Capture the cell that displays the provided text and extract its [x, y] central coordinate. 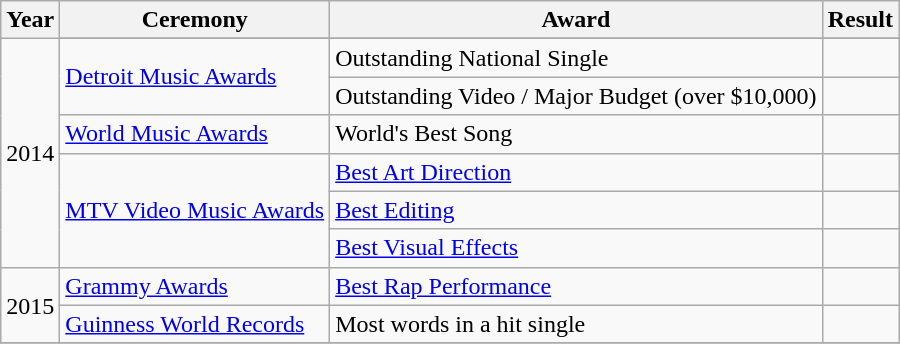
Year [30, 20]
Best Rap Performance [576, 286]
World Music Awards [195, 134]
Outstanding Video / Major Budget (over $10,000) [576, 96]
Grammy Awards [195, 286]
Award [576, 20]
Outstanding National Single [576, 58]
Most words in a hit single [576, 324]
2014 [30, 153]
Ceremony [195, 20]
MTV Video Music Awards [195, 210]
Best Art Direction [576, 172]
World's Best Song [576, 134]
Guinness World Records [195, 324]
Result [860, 20]
Detroit Music Awards [195, 77]
Best Editing [576, 210]
Best Visual Effects [576, 248]
2015 [30, 305]
